Capture the cell that displays the provided text and extract its (x, y) central coordinate. 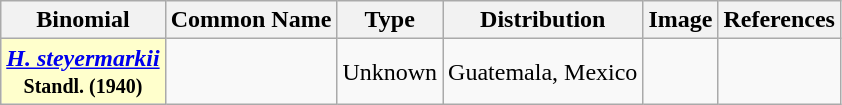
Unknown (390, 72)
H. steyermarkiiStandl. (1940) (83, 72)
Binomial (83, 20)
Distribution (543, 20)
References (780, 20)
Guatemala, Mexico (543, 72)
Common Name (251, 20)
Image (680, 20)
Type (390, 20)
